Find where the given text appears and provide that cell's center as [x, y] coordinate. 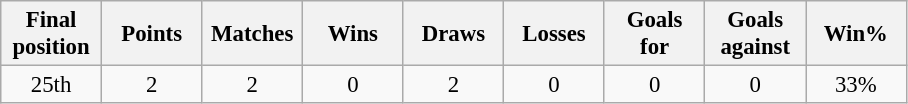
33% [856, 85]
Matches [252, 34]
Wins [354, 34]
Points [152, 34]
25th [52, 85]
Losses [554, 34]
Draws [454, 34]
Goals against [756, 34]
Final position [52, 34]
Win% [856, 34]
Goals for [654, 34]
